Provide the [x, y] coordinate of the cell's center where the given text is located.  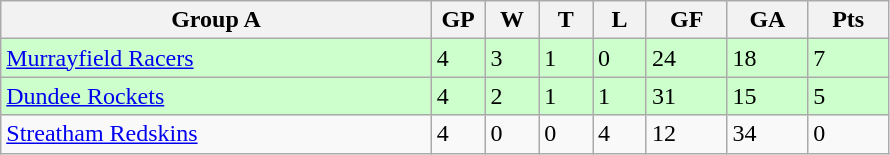
GA [768, 20]
31 [686, 96]
18 [768, 58]
12 [686, 134]
Streatham Redskins [216, 134]
W [512, 20]
7 [848, 58]
Pts [848, 20]
Group A [216, 20]
GP [458, 20]
34 [768, 134]
L [620, 20]
24 [686, 58]
Murrayfield Racers [216, 58]
GF [686, 20]
5 [848, 96]
3 [512, 58]
T [566, 20]
15 [768, 96]
2 [512, 96]
Dundee Rockets [216, 96]
